Find where the given text appears and provide that cell's center as (X, Y) coordinate. 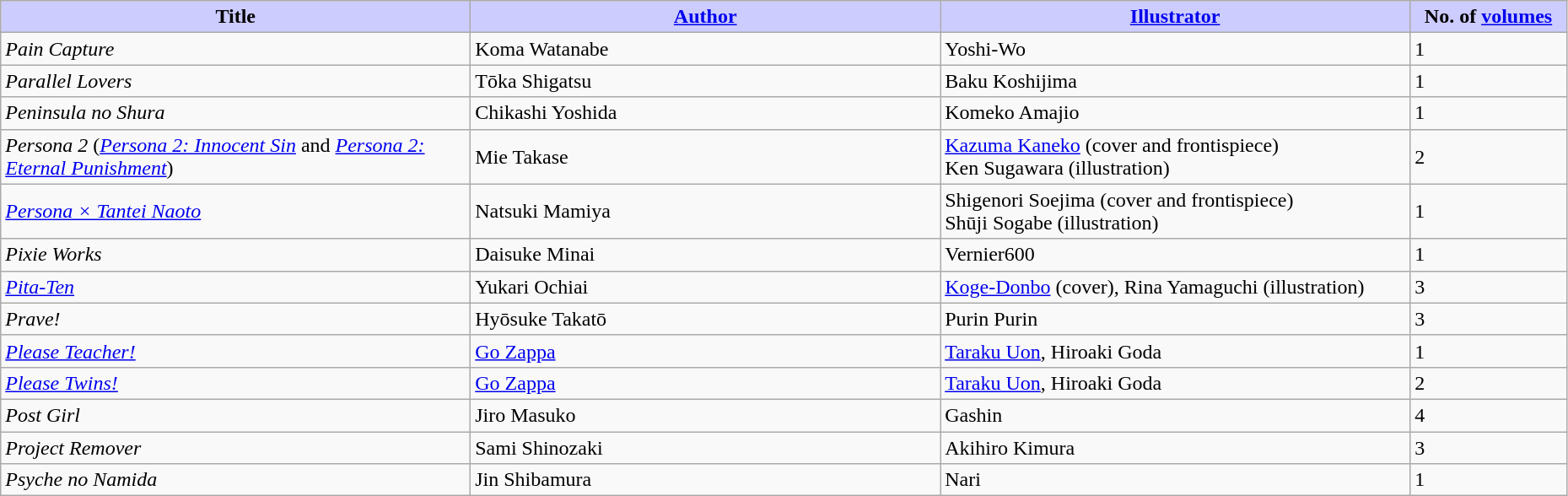
Natsuki Mamiya (705, 211)
Pita-Ten (236, 287)
Yukari Ochiai (705, 287)
Purin Purin (1176, 319)
Sami Shinozaki (705, 448)
Shigenori Soejima (cover and frontispiece)Shūji Sogabe (illustration) (1176, 211)
Tōka Shigatsu (705, 81)
Kazuma Kaneko (cover and frontispiece)Ken Sugawara (illustration) (1176, 157)
Prave! (236, 319)
Jiro Masuko (705, 415)
Parallel Lovers (236, 81)
Yoshi-Wo (1176, 49)
Vernier600 (1176, 255)
Illustrator (1176, 17)
Hyōsuke Takatō (705, 319)
No. of volumes (1489, 17)
Akihiro Kimura (1176, 448)
Mie Takase (705, 157)
Nari (1176, 480)
Persona 2 (Persona 2: Innocent Sin and Persona 2: Eternal Punishment) (236, 157)
Peninsula no Shura (236, 113)
Baku Koshijima (1176, 81)
Please Twins! (236, 383)
Title (236, 17)
4 (1489, 415)
Author (705, 17)
Project Remover (236, 448)
Psyche no Namida (236, 480)
Persona × Tantei Naoto (236, 211)
Gashin (1176, 415)
Pixie Works (236, 255)
Pain Capture (236, 49)
Post Girl (236, 415)
Jin Shibamura (705, 480)
Daisuke Minai (705, 255)
Koge-Donbo (cover), Rina Yamaguchi (illustration) (1176, 287)
Koma Watanabe (705, 49)
Chikashi Yoshida (705, 113)
Please Teacher! (236, 351)
Komeko Amajio (1176, 113)
